Provide the [X, Y] coordinate of the cell's center where the given text is located.  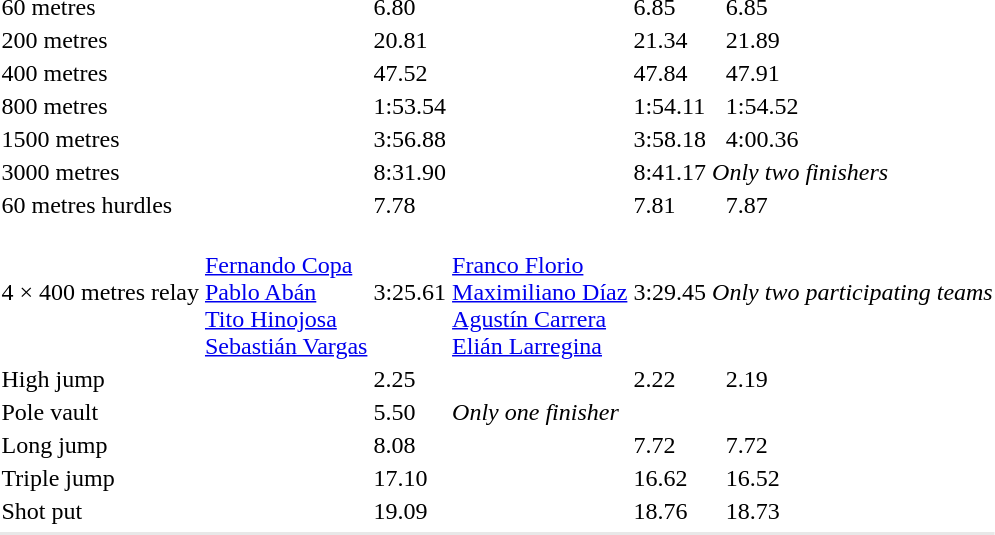
1:53.54 [410, 106]
1:54.52 [859, 106]
Only one finisher [580, 412]
2.19 [859, 379]
3:56.88 [410, 139]
3:58.18 [670, 139]
3:25.61 [410, 292]
High jump [100, 379]
8:41.17 [670, 172]
200 metres [100, 40]
4:00.36 [859, 139]
2.25 [410, 379]
Fernando CopaPablo AbánTito HinojosaSebastián Vargas [286, 292]
18.73 [859, 511]
17.10 [410, 478]
Shot put [100, 511]
47.91 [859, 73]
3:29.45 [670, 292]
Triple jump [100, 478]
5.50 [410, 412]
47.84 [670, 73]
4 × 400 metres relay [100, 292]
1500 metres [100, 139]
Franco FlorioMaximiliano DíazAgustín CarreraElián Larregina [540, 292]
Pole vault [100, 412]
16.52 [859, 478]
Only two participating teams [853, 292]
400 metres [100, 73]
Long jump [100, 445]
1:54.11 [670, 106]
20.81 [410, 40]
8.08 [410, 445]
7.78 [410, 205]
19.09 [410, 511]
16.62 [670, 478]
3000 metres [100, 172]
60 metres hurdles [100, 205]
7.87 [859, 205]
47.52 [410, 73]
7.81 [670, 205]
21.34 [670, 40]
21.89 [859, 40]
Only two finishers [853, 172]
8:31.90 [410, 172]
18.76 [670, 511]
2.22 [670, 379]
800 metres [100, 106]
